Determine the [x, y] coordinate at the center of the cell enclosing the given text.  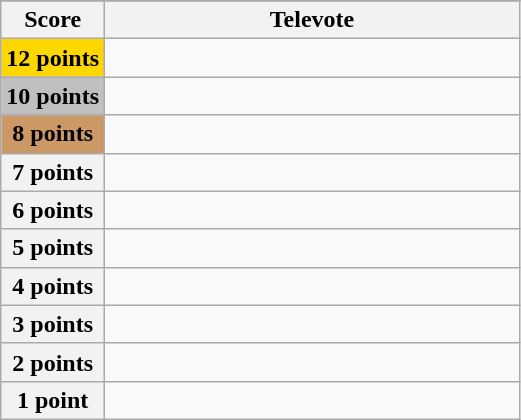
6 points [53, 210]
8 points [53, 134]
7 points [53, 172]
Televote [312, 20]
3 points [53, 324]
1 point [53, 400]
4 points [53, 286]
10 points [53, 96]
2 points [53, 362]
Score [53, 20]
12 points [53, 58]
5 points [53, 248]
